Return the [x, y] coordinate for the center point of the cell that contains the specified text.  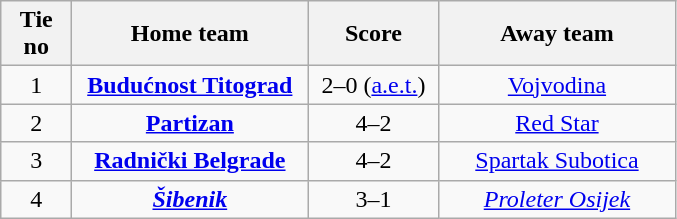
2 [36, 123]
Budućnost Titograd [190, 85]
Home team [190, 34]
Spartak Subotica [557, 161]
1 [36, 85]
4 [36, 199]
3–1 [374, 199]
Šibenik [190, 199]
Away team [557, 34]
Tie no [36, 34]
Proleter Osijek [557, 199]
Red Star [557, 123]
Partizan [190, 123]
2–0 (a.e.t.) [374, 85]
3 [36, 161]
Score [374, 34]
Vojvodina [557, 85]
Radnički Belgrade [190, 161]
